Determine the (X, Y) coordinate at the center of the cell enclosing the given text.  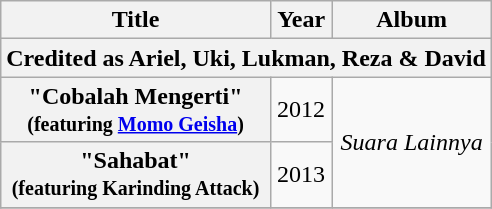
Title (136, 20)
2013 (301, 174)
Year (301, 20)
"Cobalah Mengerti" (featuring Momo Geisha) (136, 110)
Album (412, 20)
Suara Lainnya (412, 142)
2012 (301, 110)
Credited as Ariel, Uki, Lukman, Reza & David (246, 58)
"Sahabat"(featuring Karinding Attack) (136, 174)
